Pinpoint the cell where the given text exists, returning its (x, y) midpoint coordinate. 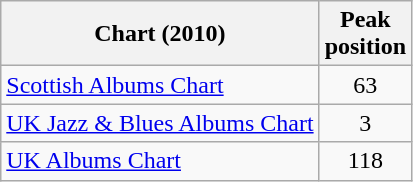
118 (365, 161)
Peakposition (365, 34)
Chart (2010) (160, 34)
UK Jazz & Blues Albums Chart (160, 123)
UK Albums Chart (160, 161)
3 (365, 123)
63 (365, 85)
Scottish Albums Chart (160, 85)
